Extract the [X, Y] coordinate from the center of the cell holding the provided text.  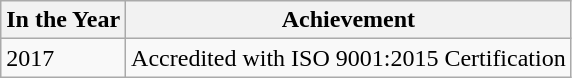
2017 [64, 58]
Achievement [349, 20]
In the Year [64, 20]
Accredited with ISO 9001:2015 Certification [349, 58]
